Pinpoint the cell where the given text exists, returning its [x, y] midpoint coordinate. 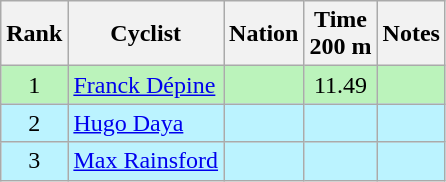
Nation [264, 34]
1 [34, 85]
11.49 [340, 85]
Franck Dépine [146, 85]
Hugo Daya [146, 123]
Rank [34, 34]
3 [34, 161]
Max Rainsford [146, 161]
Time200 m [340, 34]
Cyclist [146, 34]
Notes [411, 34]
2 [34, 123]
